Pinpoint the cell where the given text exists, returning its (X, Y) midpoint coordinate. 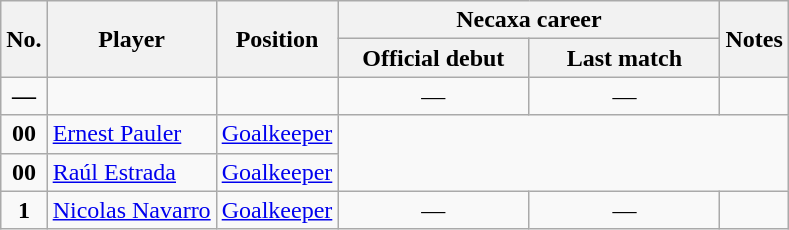
1 (24, 210)
Position (277, 39)
No. (24, 39)
Player (132, 39)
Last match (624, 58)
Necaxa career (529, 20)
Raúl Estrada (132, 172)
Official debut (434, 58)
Ernest Pauler (132, 134)
Notes (754, 39)
Nicolas Navarro (132, 210)
